Extract the (x, y) coordinate from the center of the cell holding the provided text.  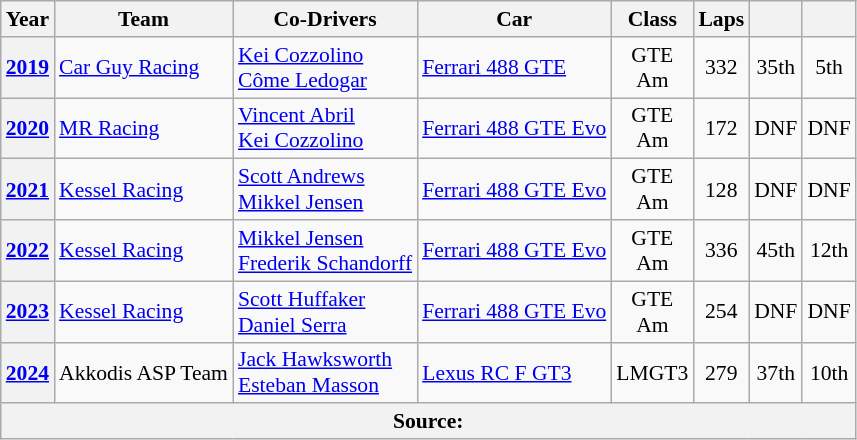
Team (144, 19)
Co-Drivers (325, 19)
12th (828, 250)
336 (721, 250)
279 (721, 372)
Kei Cozzolino Côme Ledogar (325, 68)
2020 (28, 128)
Vincent Abril Kei Cozzolino (325, 128)
10th (828, 372)
Source: (428, 422)
MR Racing (144, 128)
Scott Huffaker Daniel Serra (325, 312)
Laps (721, 19)
Lexus RC F GT3 (514, 372)
172 (721, 128)
128 (721, 190)
Car (514, 19)
Mikkel Jensen Frederik Schandorff (325, 250)
5th (828, 68)
LMGT3 (652, 372)
254 (721, 312)
2021 (28, 190)
2023 (28, 312)
2022 (28, 250)
Year (28, 19)
45th (776, 250)
Akkodis ASP Team (144, 372)
Jack Hawksworth Esteban Masson (325, 372)
2024 (28, 372)
Scott Andrews Mikkel Jensen (325, 190)
35th (776, 68)
37th (776, 372)
2019 (28, 68)
332 (721, 68)
Class (652, 19)
Car Guy Racing (144, 68)
Ferrari 488 GTE (514, 68)
